Determine the [X, Y] coordinate at the center of the cell enclosing the given text.  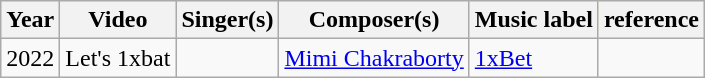
1xBet [534, 58]
Mimi Chakraborty [374, 58]
Let's 1xbat [118, 58]
Music label [534, 20]
Year [30, 20]
Composer(s) [374, 20]
reference [651, 20]
2022 [30, 58]
Singer(s) [228, 20]
Video [118, 20]
